Determine the [X, Y] coordinate at the center of the cell enclosing the given text.  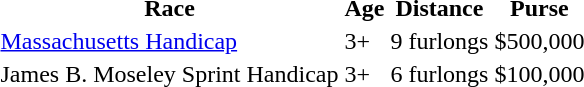
9 furlongs [440, 41]
3+ [364, 41]
